Return the (x, y) coordinate for the center point of the cell that contains the specified text.  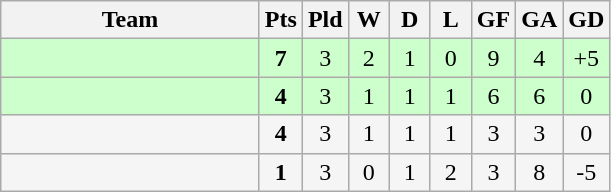
GF (493, 20)
D (410, 20)
8 (540, 172)
9 (493, 58)
Pts (280, 20)
W (368, 20)
Pld (325, 20)
+5 (586, 58)
Team (130, 20)
7 (280, 58)
-5 (586, 172)
L (450, 20)
GD (586, 20)
GA (540, 20)
